Search for the cell housing the specified text and yield its [x, y] center coordinate. 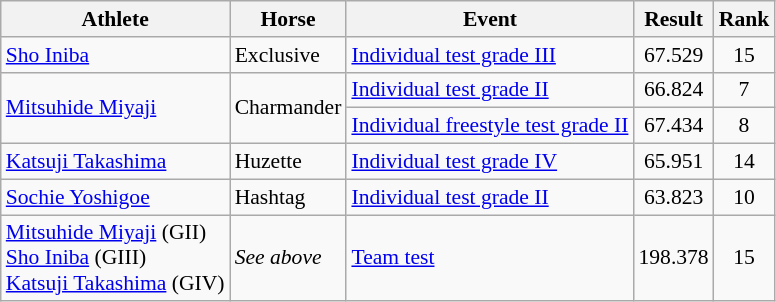
63.823 [673, 197]
Result [673, 19]
Team test [490, 258]
10 [744, 197]
198.378 [673, 258]
Mitsuhide Miyaji (GII)Sho Iniba (GIII)Katsuji Takashima (GIV) [116, 258]
66.824 [673, 90]
Charmander [288, 108]
65.951 [673, 162]
Exclusive [288, 55]
Hashtag [288, 197]
67.529 [673, 55]
Athlete [116, 19]
Sho Iniba [116, 55]
See above [288, 258]
Huzette [288, 162]
Rank [744, 19]
14 [744, 162]
Sochie Yoshigoe [116, 197]
Mitsuhide Miyaji [116, 108]
8 [744, 126]
67.434 [673, 126]
7 [744, 90]
Individual test grade IV [490, 162]
Individual freestyle test grade II [490, 126]
Event [490, 19]
Individual test grade III [490, 55]
Horse [288, 19]
Katsuji Takashima [116, 162]
